Locate the cell with the specified text and output its (X, Y) center coordinate. 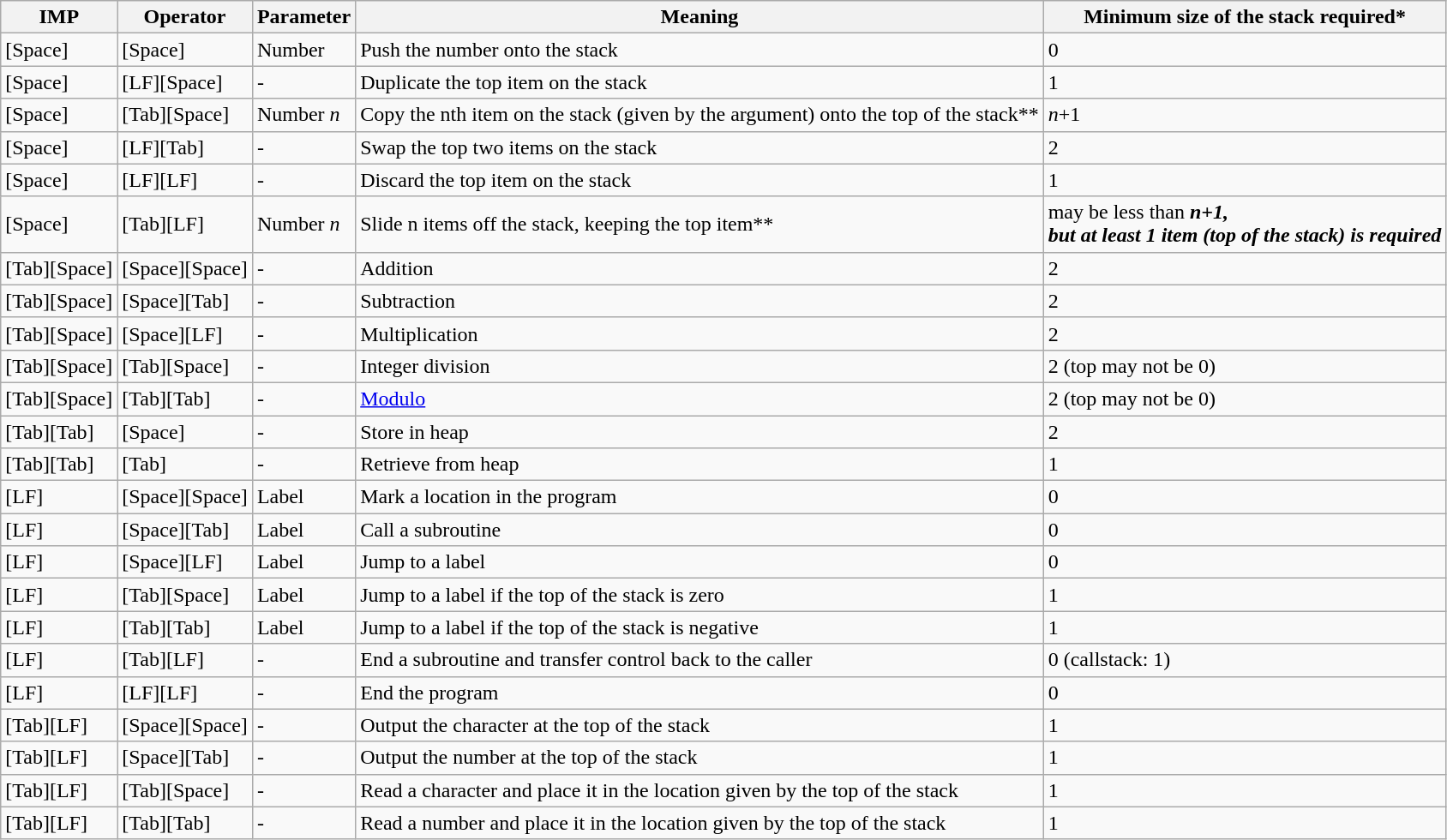
Output the number at the top of the stack (699, 758)
Output the character at the top of the stack (699, 725)
Discard the top item on the stack (699, 180)
Integer division (699, 366)
Meaning (699, 17)
Read a number and place it in the location given by the top of the stack (699, 823)
Operator (185, 17)
Read a character and place it in the location given by the top of the stack (699, 790)
Addition (699, 268)
End a subroutine and transfer control back to the caller (699, 660)
n+1 (1245, 115)
Multiplication (699, 333)
Call a subroutine (699, 530)
Jump to a label if the top of the stack is zero (699, 595)
Duplicate the top item on the stack (699, 82)
Slide n items off the stack, keeping the top item** (699, 225)
[LF][Tab] (185, 147)
End the program (699, 693)
Swap the top two items on the stack (699, 147)
Store in heap (699, 431)
Mark a location in the program (699, 497)
Modulo (699, 399)
Parameter (303, 17)
Retrieve from heap (699, 465)
0 (callstack: 1) (1245, 660)
Jump to a label (699, 562)
may be less than n+1,but at least 1 item (top of the stack) is required (1245, 225)
Copy the nth item on the stack (given by the argument) onto the top of the stack** (699, 115)
Push the number onto the stack (699, 50)
Jump to a label if the top of the stack is negative (699, 627)
Subtraction (699, 301)
[Tab] (185, 465)
Number (303, 50)
Minimum size of the stack required* (1245, 17)
IMP (59, 17)
[LF][Space] (185, 82)
